Return the (X, Y) coordinate for the center point of the cell that contains the specified text.  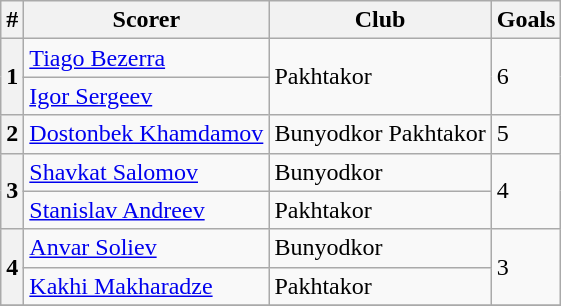
2 (12, 134)
6 (526, 77)
Bunyodkor Pakhtakor (380, 134)
Stanislav Andreev (146, 210)
Club (380, 20)
Anvar Soliev (146, 248)
Goals (526, 20)
Tiago Bezerra (146, 58)
Kakhi Makharadze (146, 286)
# (12, 20)
Igor Sergeev (146, 96)
Scorer (146, 20)
1 (12, 77)
Shavkat Salomov (146, 172)
Dostonbek Khamdamov (146, 134)
5 (526, 134)
